Provide the (x, y) coordinate of the cell's center where the given text is located.  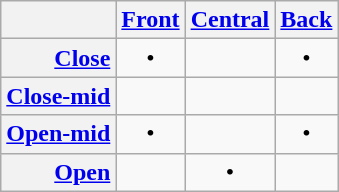
Open (58, 172)
Close-mid (58, 96)
Open-mid (58, 134)
Central (230, 20)
Close (58, 58)
Back (306, 20)
Front (150, 20)
